Return the (X, Y) coordinate for the center point of the cell that contains the specified text.  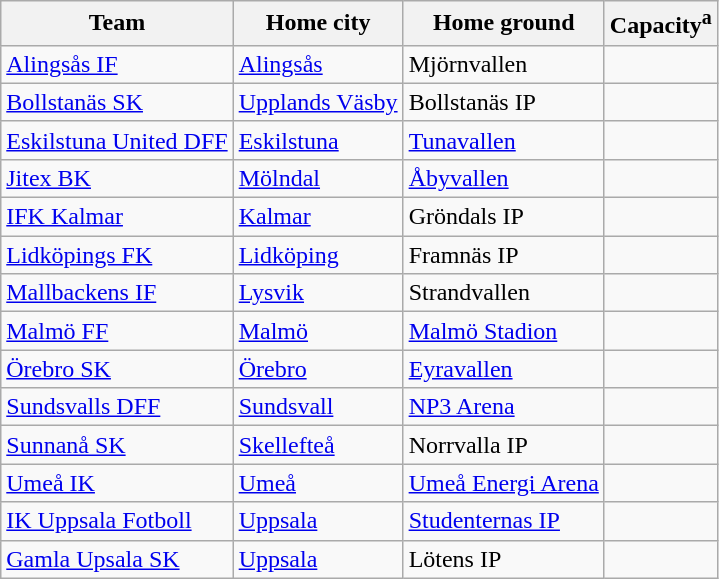
Upplands Väsby (318, 102)
Sundsvalls DFF (117, 407)
Framnäs IP (504, 255)
Eskilstuna (318, 140)
Bollstanäs IP (504, 102)
Gröndals IP (504, 217)
Tunavallen (504, 140)
Lidköpings FK (117, 255)
NP3 Arena (504, 407)
Lysvik (318, 293)
Skellefteå (318, 445)
Lidköping (318, 255)
Home city (318, 24)
Norrvalla IP (504, 445)
Capacitya (660, 24)
IFK Kalmar (117, 217)
Örebro (318, 369)
Eskilstuna United DFF (117, 140)
Umeå (318, 483)
Mölndal (318, 178)
Strandvallen (504, 293)
Studenternas IP (504, 521)
Mjörnvallen (504, 64)
Gamla Upsala SK (117, 559)
Mallbackens IF (117, 293)
Örebro SK (117, 369)
Lötens IP (504, 559)
Åbyvallen (504, 178)
Kalmar (318, 217)
Team (117, 24)
Eyravallen (504, 369)
Malmö FF (117, 331)
Sundsvall (318, 407)
Bollstanäs SK (117, 102)
Alingsås (318, 64)
Malmö (318, 331)
IK Uppsala Fotboll (117, 521)
Sunnanå SK (117, 445)
Malmö Stadion (504, 331)
Alingsås IF (117, 64)
Jitex BK (117, 178)
Umeå Energi Arena (504, 483)
Umeå IK (117, 483)
Home ground (504, 24)
